Find where the given text appears and provide that cell's center as [X, Y] coordinate. 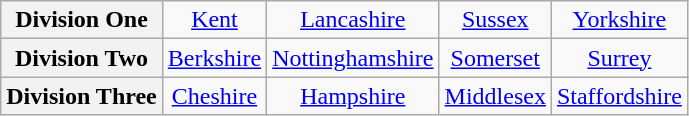
Staffordshire [619, 96]
Nottinghamshire [353, 58]
Sussex [495, 20]
Division One [82, 20]
Berkshire [214, 58]
Division Two [82, 58]
Somerset [495, 58]
Cheshire [214, 96]
Hampshire [353, 96]
Middlesex [495, 96]
Division Three [82, 96]
Surrey [619, 58]
Lancashire [353, 20]
Kent [214, 20]
Yorkshire [619, 20]
